Return the [x, y] coordinate for the center point of the cell that contains the specified text.  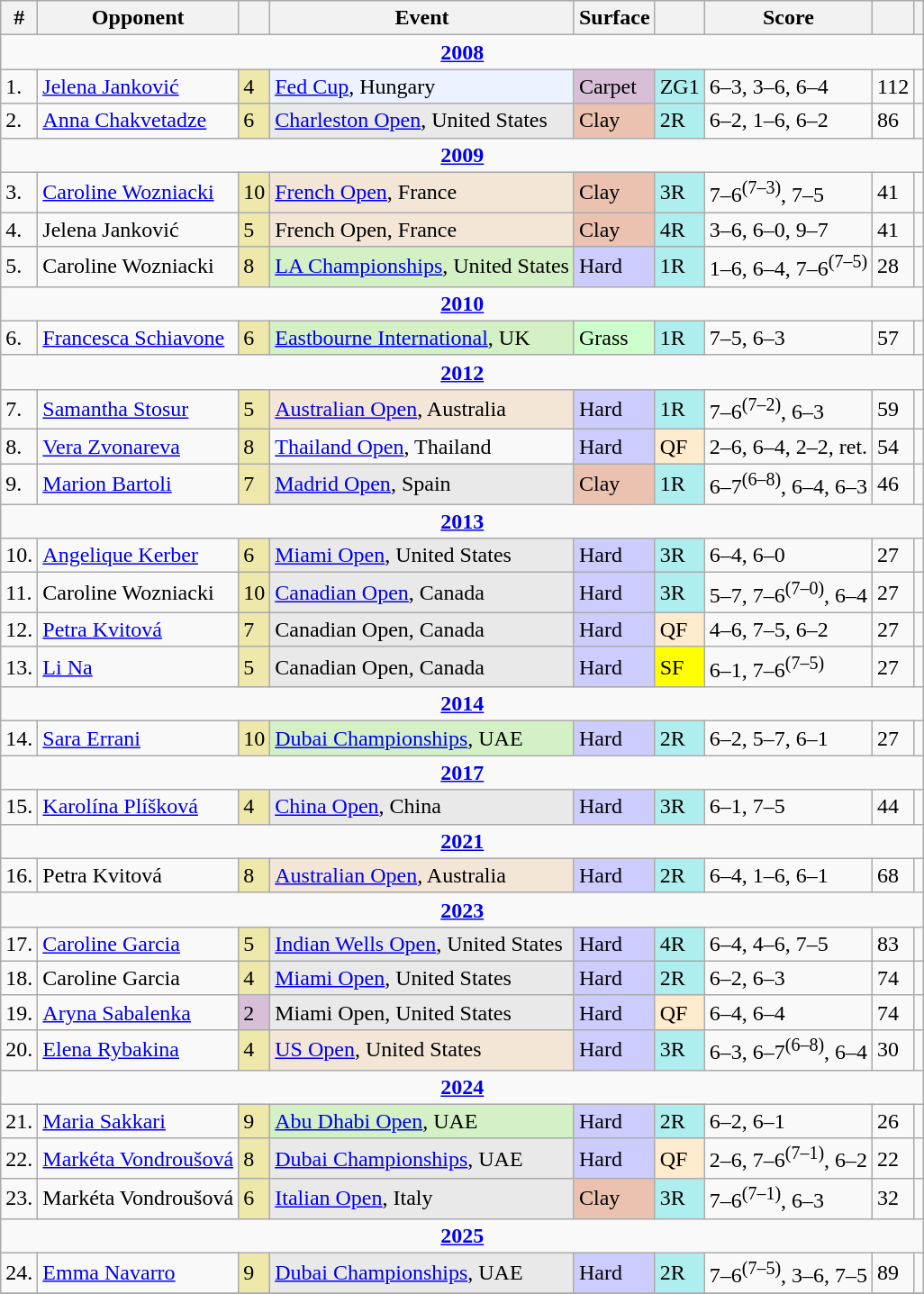
23. [20, 1199]
6–4, 4–6, 7–5 [788, 944]
2017 [463, 773]
6–2, 5–7, 6–1 [788, 738]
2025 [463, 1235]
SF [679, 666]
6–4, 6–0 [788, 556]
5–7, 7–6(7–0), 6–4 [788, 593]
68 [893, 875]
86 [893, 121]
Karolína Plíšková [139, 807]
Surface [614, 18]
2. [20, 121]
Madrid Open, Spain [422, 484]
Carpet [614, 86]
Angelique Kerber [139, 556]
5. [20, 267]
2014 [463, 704]
2023 [463, 909]
Thailand Open, Thailand [422, 447]
2021 [463, 841]
17. [20, 944]
54 [893, 447]
6. [20, 338]
2024 [463, 1087]
7–5, 6–3 [788, 338]
Grass [614, 338]
89 [893, 1273]
11. [20, 593]
Maria Sakkari [139, 1121]
8. [20, 447]
6–4, 6–4 [788, 1012]
6–1, 7–5 [788, 807]
6–3, 3–6, 6–4 [788, 86]
2008 [463, 52]
46 [893, 484]
Charleston Open, United States [422, 121]
Aryna Sabalenka [139, 1012]
12. [20, 629]
6–3, 6–7(6–8), 6–4 [788, 1050]
Francesca Schiavone [139, 338]
26 [893, 1121]
22 [893, 1158]
6–2, 6–3 [788, 978]
LA Championships, United States [422, 267]
Vera Zvonareva [139, 447]
32 [893, 1199]
China Open, China [422, 807]
14. [20, 738]
22. [20, 1158]
# [20, 18]
Li Na [139, 666]
112 [893, 86]
6–4, 1–6, 6–1 [788, 875]
18. [20, 978]
19. [20, 1012]
15. [20, 807]
6–2, 6–1 [788, 1121]
Emma Navarro [139, 1273]
Score [788, 18]
6–1, 7–6(7–5) [788, 666]
24. [20, 1273]
Fed Cup, Hungary [422, 86]
30 [893, 1050]
US Open, United States [422, 1050]
4. [20, 230]
13. [20, 666]
2–6, 6–4, 2–2, ret. [788, 447]
6–2, 1–6, 6–2 [788, 121]
Indian Wells Open, United States [422, 944]
2013 [463, 521]
1–6, 6–4, 7–6(7–5) [788, 267]
3. [20, 193]
ZG1 [679, 86]
21. [20, 1121]
44 [893, 807]
Italian Open, Italy [422, 1199]
83 [893, 944]
7–6(7–1), 6–3 [788, 1199]
10. [20, 556]
2010 [463, 303]
57 [893, 338]
Opponent [139, 18]
7. [20, 409]
Elena Rybakina [139, 1050]
1. [20, 86]
20. [20, 1050]
2012 [463, 372]
9. [20, 484]
Event [422, 18]
Eastbourne International, UK [422, 338]
59 [893, 409]
2–6, 7–6(7–1), 6–2 [788, 1158]
Marion Bartoli [139, 484]
28 [893, 267]
Abu Dhabi Open, UAE [422, 1121]
Samantha Stosur [139, 409]
4–6, 7–5, 6–2 [788, 629]
Anna Chakvetadze [139, 121]
7–6(7–2), 6–3 [788, 409]
2 [254, 1012]
6–7(6–8), 6–4, 6–3 [788, 484]
3–6, 6–0, 9–7 [788, 230]
2009 [463, 155]
16. [20, 875]
7–6(7–3), 7–5 [788, 193]
7–6(7–5), 3–6, 7–5 [788, 1273]
Sara Errani [139, 738]
